Scan for the cell matching the given text and deliver its (X, Y) coordinate at center. 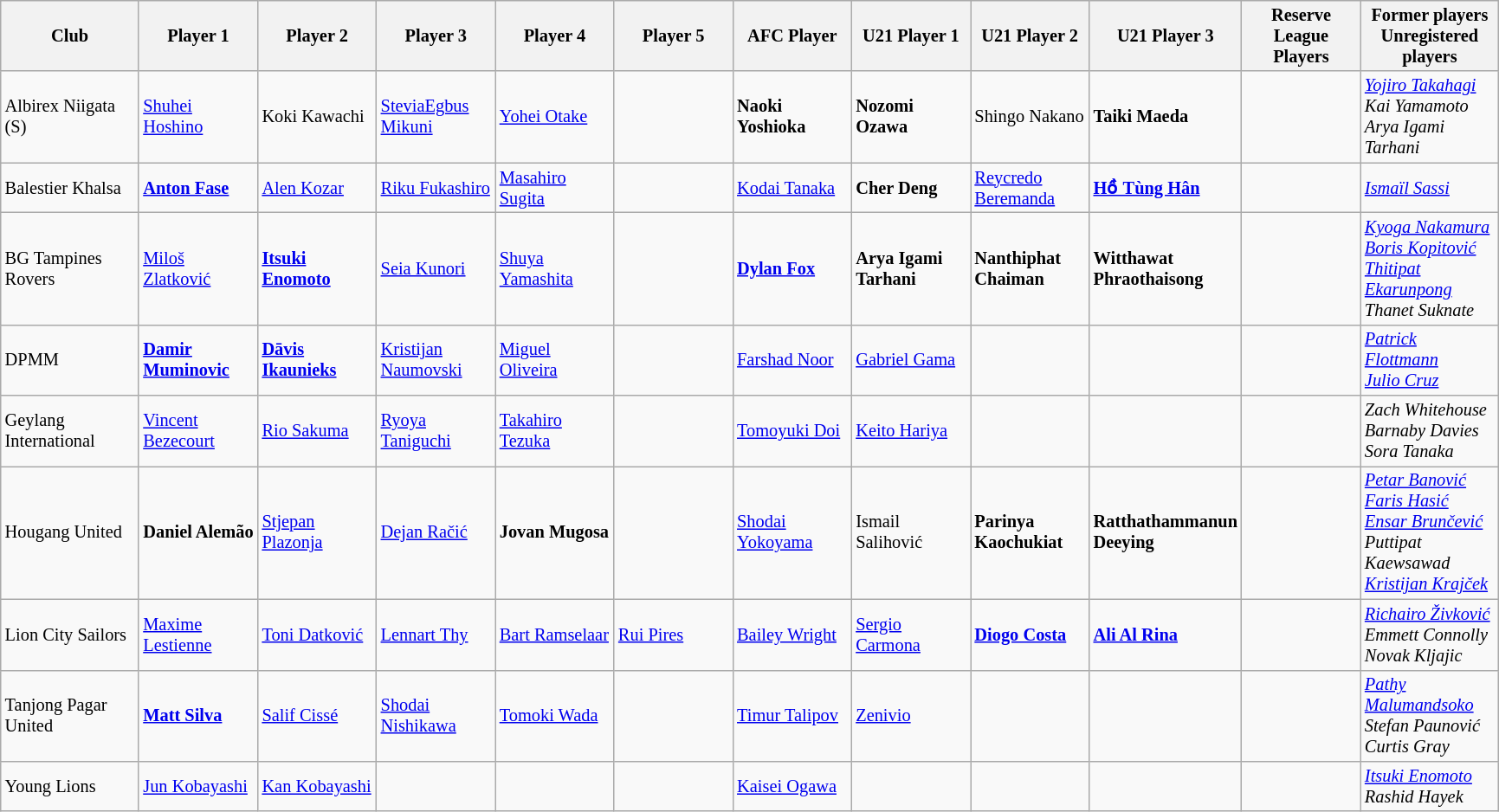
Farshad Noor (791, 360)
Player 5 (674, 35)
Dāvis Ikaunieks (317, 360)
Club (70, 35)
Tomoyuki Doi (791, 431)
Toni Datković (317, 635)
Rio Sakuma (317, 431)
Geylang International (70, 431)
Vincent Bezecourt (197, 431)
U21 Player 3 (1166, 35)
Former players Unregistered players (1430, 35)
SteviaEgbus Mikuni (436, 117)
Gabriel Gama (911, 360)
AFC Player (791, 35)
Kaisei Ogawa (791, 786)
Bart Ramselaar (554, 635)
BG Tampines Rovers (70, 268)
Kyoga Nakamura Boris Kopitović Thitipat Ekarunpong Thanet Suknate (1430, 268)
Cher Deng (911, 188)
DPMM (70, 360)
U21 Player 2 (1029, 35)
Arya Igami Tarhani (911, 268)
Shodai Yokoyama (791, 532)
Sergio Carmona (911, 635)
Richairo Živković Emmett Connolly Novak Kljajic (1430, 635)
Stjepan Plazonja (317, 532)
Tanjong Pagar United (70, 716)
Shodai Nishikawa (436, 716)
Kodai Tanaka (791, 188)
Matt Silva (197, 716)
Itsuki Enomoto Rashid Hayek (1430, 786)
Young Lions (70, 786)
Reycredo Beremanda (1029, 188)
Tomoki Wada (554, 716)
Daniel Alemão (197, 532)
Anton Fase (197, 188)
Ali Al Rina (1166, 635)
Patrick Flottmann Julio Cruz (1430, 360)
Zach Whitehouse Barnaby Davies Sora Tanaka (1430, 431)
Damir Muminovic (197, 360)
Taiki Maeda (1166, 117)
Hồ Tùng Hân (1166, 188)
Diogo Costa (1029, 635)
Rui Pires (674, 635)
Yojiro Takahagi Kai Yamamoto Arya Igami Tarhani (1430, 117)
Miguel Oliveira (554, 360)
Salif Cissé (317, 716)
Zenivio (911, 716)
Masahiro Sugita (554, 188)
Jovan Mugosa (554, 532)
Jun Kobayashi (197, 786)
Lennart Thy (436, 635)
Dejan Račić (436, 532)
Keito Hariya (911, 431)
Alen Kozar (317, 188)
Shingo Nakano (1029, 117)
Timur Talipov (791, 716)
Miloš Zlatković (197, 268)
Seia Kunori (436, 268)
Yohei Otake (554, 117)
Naoki Yoshioka (791, 117)
Kristijan Naumovski (436, 360)
Ryoya Taniguchi (436, 431)
Nanthiphat Chaiman (1029, 268)
Koki Kawachi (317, 117)
Player 1 (197, 35)
Nozomi Ozawa (911, 117)
Balestier Khalsa (70, 188)
Dylan Fox (791, 268)
Ismaïl Sassi (1430, 188)
Ratthathammanun Deeying (1166, 532)
Riku Fukashiro (436, 188)
Takahiro Tezuka (554, 431)
U21 Player 1 (911, 35)
Ismail Salihović (911, 532)
Pathy Malumandsoko Stefan Paunović Curtis Gray (1430, 716)
Hougang United (70, 532)
Bailey Wright (791, 635)
Shuhei Hoshino (197, 117)
Player 3 (436, 35)
Lion City Sailors (70, 635)
Player 2 (317, 35)
Player 4 (554, 35)
Maxime Lestienne (197, 635)
Albirex Niigata (S) (70, 117)
Witthawat Phraothaisong (1166, 268)
Shuya Yamashita (554, 268)
Petar Banović Faris Hasić Ensar Brunčević Puttipat Kaewsawad Kristijan Krajček (1430, 532)
Parinya Kaochukiat (1029, 532)
Itsuki Enomoto (317, 268)
Reserve League Players (1301, 35)
Kan Kobayashi (317, 786)
